Search for the cell housing the specified text and yield its [X, Y] center coordinate. 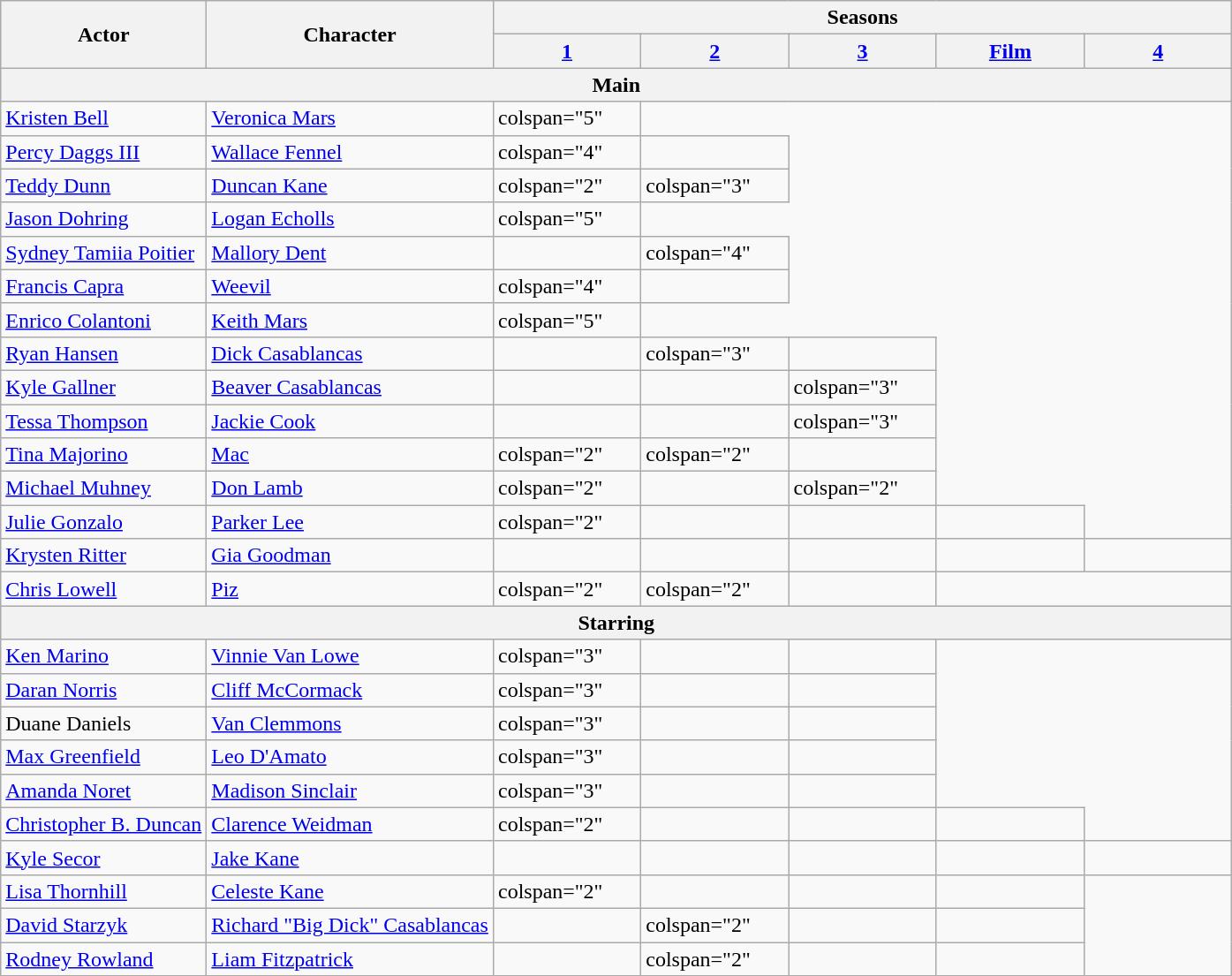
Tessa Thompson [104, 421]
Rodney Rowland [104, 958]
David Starzyk [104, 925]
Keith Mars [350, 320]
Vinnie Van Lowe [350, 656]
Liam Fitzpatrick [350, 958]
Main [616, 85]
Richard "Big Dick" Casablancas [350, 925]
Cliff McCormack [350, 690]
Film [1010, 51]
Veronica Mars [350, 118]
Character [350, 34]
Actor [104, 34]
Dick Casablancas [350, 353]
Duane Daniels [104, 723]
Michael Muhney [104, 488]
Kyle Secor [104, 858]
Ryan Hansen [104, 353]
2 [715, 51]
4 [1159, 51]
3 [862, 51]
Teddy Dunn [104, 185]
Lisa Thornhill [104, 891]
Ken Marino [104, 656]
Weevil [350, 286]
Van Clemmons [350, 723]
Francis Capra [104, 286]
Jake Kane [350, 858]
Tina Majorino [104, 455]
Percy Daggs III [104, 152]
Max Greenfield [104, 757]
Amanda Noret [104, 791]
Kristen Bell [104, 118]
Clarence Weidman [350, 824]
Duncan Kane [350, 185]
Chris Lowell [104, 589]
1 [567, 51]
Jackie Cook [350, 421]
Kyle Gallner [104, 387]
Beaver Casablancas [350, 387]
Piz [350, 589]
Mallory Dent [350, 253]
Don Lamb [350, 488]
Sydney Tamiia Poitier [104, 253]
Wallace Fennel [350, 152]
Leo D'Amato [350, 757]
Julie Gonzalo [104, 522]
Parker Lee [350, 522]
Starring [616, 623]
Seasons [862, 18]
Mac [350, 455]
Celeste Kane [350, 891]
Jason Dohring [104, 219]
Gia Goodman [350, 556]
Christopher B. Duncan [104, 824]
Logan Echolls [350, 219]
Daran Norris [104, 690]
Madison Sinclair [350, 791]
Krysten Ritter [104, 556]
Enrico Colantoni [104, 320]
